Locate the cell with the specified text and output its [x, y] center coordinate. 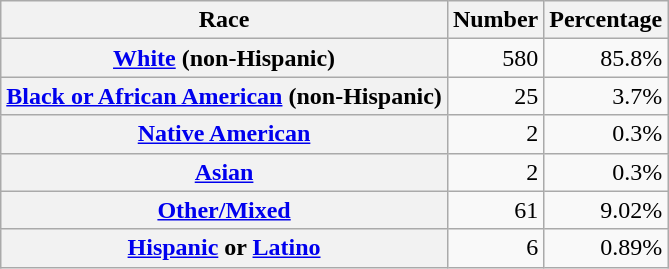
White (non-Hispanic) [224, 58]
Number [495, 20]
Asian [224, 172]
0.89% [606, 248]
Native American [224, 134]
61 [495, 210]
25 [495, 96]
580 [495, 58]
9.02% [606, 210]
Percentage [606, 20]
6 [495, 248]
85.8% [606, 58]
3.7% [606, 96]
Hispanic or Latino [224, 248]
Race [224, 20]
Other/Mixed [224, 210]
Black or African American (non-Hispanic) [224, 96]
